Return the [x, y] coordinate for the center point of the cell that contains the specified text.  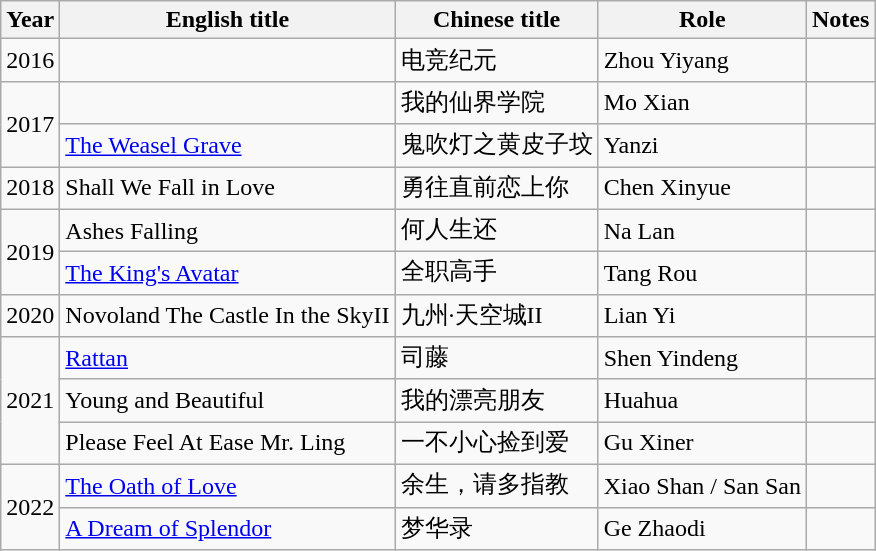
Shall We Fall in Love [228, 188]
司藤 [496, 358]
电竞纪元 [496, 60]
全职高手 [496, 274]
The Oath of Love [228, 486]
Ge Zhaodi [702, 528]
Please Feel At Ease Mr. Ling [228, 444]
何人生还 [496, 230]
The King's Avatar [228, 274]
2019 [30, 252]
Lian Yi [702, 316]
2017 [30, 124]
2020 [30, 316]
2022 [30, 506]
Gu Xiner [702, 444]
我的漂亮朋友 [496, 400]
Novoland The Castle In the SkyII [228, 316]
我的仙界学院 [496, 102]
Na Lan [702, 230]
The Weasel Grave [228, 146]
一不小心捡到爱 [496, 444]
Chinese title [496, 20]
Mo Xian [702, 102]
Role [702, 20]
A Dream of Splendor [228, 528]
English title [228, 20]
勇往直前恋上你 [496, 188]
余生，请多指教 [496, 486]
Young and Beautiful [228, 400]
梦华录 [496, 528]
Huahua [702, 400]
Chen Xinyue [702, 188]
Ashes Falling [228, 230]
Rattan [228, 358]
Yanzi [702, 146]
2021 [30, 401]
Notes [840, 20]
Shen Yindeng [702, 358]
2016 [30, 60]
Xiao Shan / San San [702, 486]
2018 [30, 188]
Tang Rou [702, 274]
鬼吹灯之黄皮子坟 [496, 146]
九州·天空城II [496, 316]
Year [30, 20]
Zhou Yiyang [702, 60]
